Return [x, y] of the center of cell containing provided text 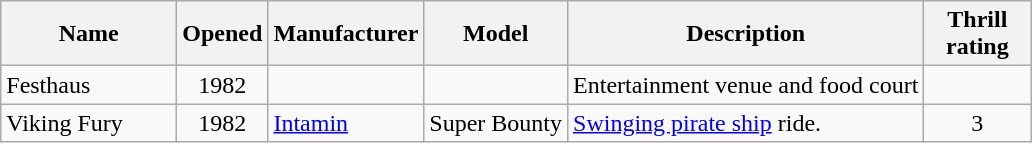
Super Bounty [496, 123]
Entertainment venue and food court [746, 85]
Manufacturer [346, 34]
Swinging pirate ship ride. [746, 123]
Model [496, 34]
Festhaus [89, 85]
Description [746, 34]
Opened [222, 34]
Viking Fury [89, 123]
Name [89, 34]
Intamin [346, 123]
Thrill rating [978, 34]
3 [978, 123]
